Search for the cell housing the specified text and yield its [X, Y] center coordinate. 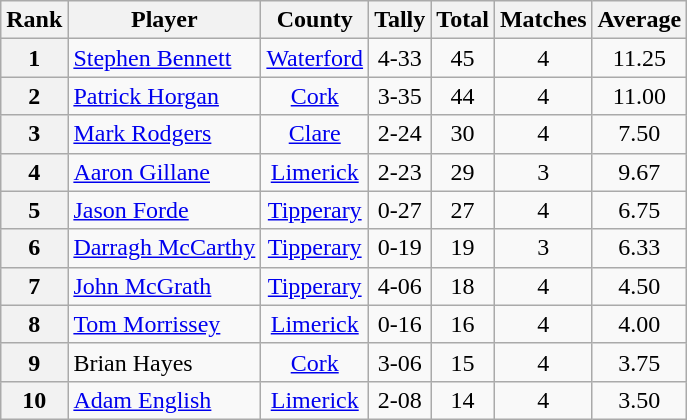
4-06 [400, 286]
9 [34, 362]
Adam English [164, 400]
44 [463, 96]
Rank [34, 20]
0-27 [400, 210]
Jason Forde [164, 210]
Tom Morrissey [164, 324]
Player [164, 20]
Stephen Bennett [164, 58]
Matches [543, 20]
Darragh McCarthy [164, 248]
Patrick Horgan [164, 96]
5 [34, 210]
16 [463, 324]
3.50 [640, 400]
2-08 [400, 400]
John McGrath [164, 286]
Waterford [315, 58]
45 [463, 58]
18 [463, 286]
Aaron Gillane [164, 172]
Tally [400, 20]
Clare [315, 134]
2 [34, 96]
4-33 [400, 58]
2-24 [400, 134]
0-16 [400, 324]
9.67 [640, 172]
3-06 [400, 362]
6.75 [640, 210]
11.25 [640, 58]
14 [463, 400]
19 [463, 248]
4.00 [640, 324]
6.33 [640, 248]
7.50 [640, 134]
4.50 [640, 286]
3.75 [640, 362]
29 [463, 172]
County [315, 20]
7 [34, 286]
0-19 [400, 248]
10 [34, 400]
Total [463, 20]
11.00 [640, 96]
1 [34, 58]
Average [640, 20]
Mark Rodgers [164, 134]
Brian Hayes [164, 362]
6 [34, 248]
3-35 [400, 96]
2-23 [400, 172]
30 [463, 134]
27 [463, 210]
15 [463, 362]
8 [34, 324]
